Search for the cell housing the specified text and yield its [x, y] center coordinate. 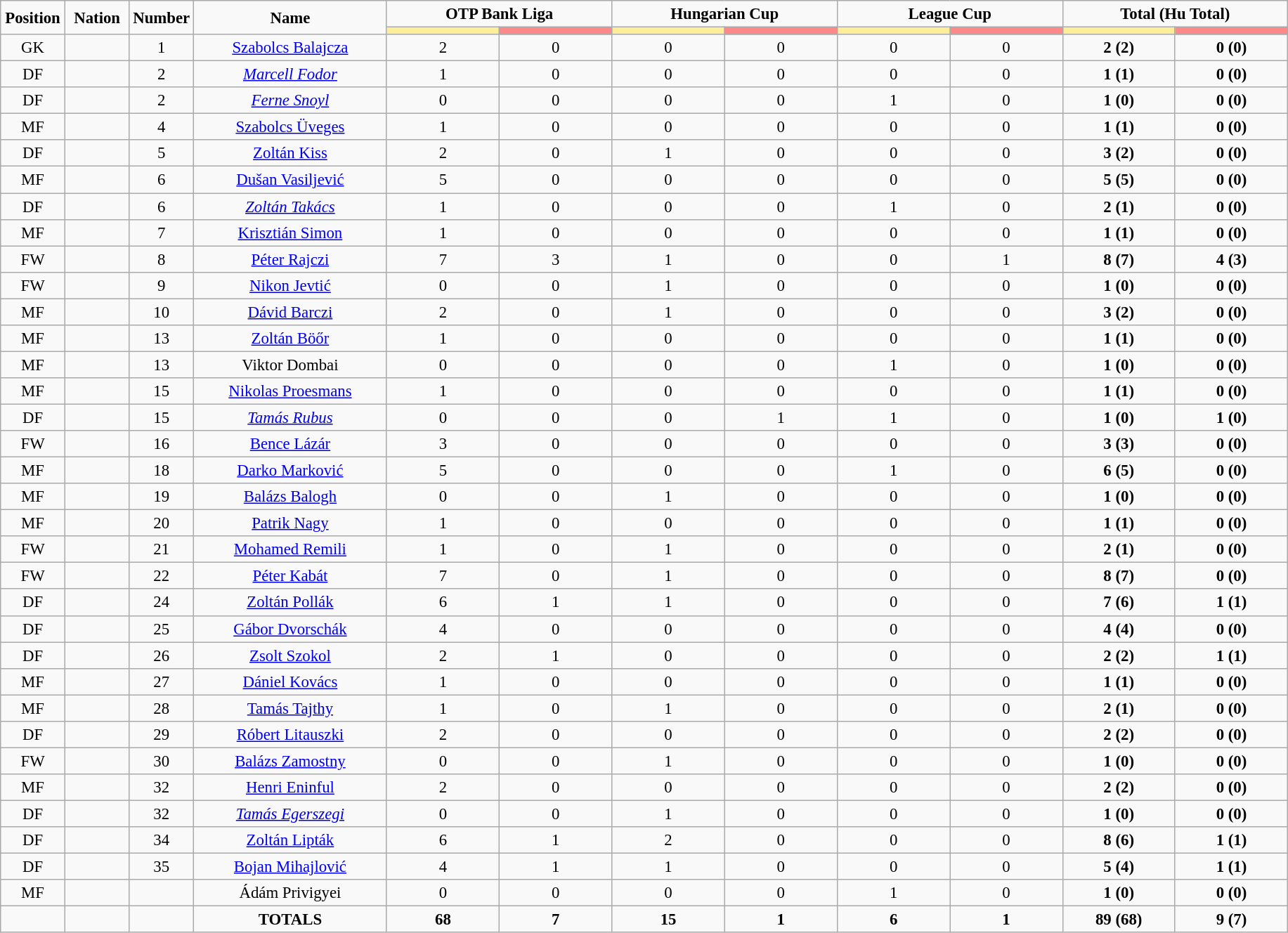
Ádám Privigyei [291, 893]
8 (6) [1119, 840]
Zoltán Lipták [291, 840]
Mohamed Remili [291, 549]
Nikon Jevtić [291, 285]
League Cup [950, 14]
26 [162, 655]
Zoltán Pollák [291, 603]
7 (6) [1119, 603]
16 [162, 444]
Szabolcs Üveges [291, 127]
28 [162, 708]
Tamás Egerszegi [291, 814]
Total (Hu Total) [1175, 14]
Zoltán Kiss [291, 154]
5 (4) [1119, 867]
Position [33, 18]
Tamás Tajthy [291, 708]
GK [33, 48]
35 [162, 867]
Nikolas Proesmans [291, 391]
20 [162, 523]
Krisztián Simon [291, 233]
Bence Lázár [291, 444]
Péter Kabát [291, 576]
Ferne Snoyl [291, 100]
Dušan Vasiljević [291, 180]
Róbert Litauszki [291, 735]
18 [162, 471]
24 [162, 603]
89 (68) [1119, 920]
Zsolt Szokol [291, 655]
TOTALS [291, 920]
Darko Marković [291, 471]
OTP Bank Liga [499, 14]
68 [443, 920]
Balázs Balogh [291, 497]
Viktor Dombai [291, 365]
9 (7) [1231, 920]
22 [162, 576]
Bojan Mihajlović [291, 867]
Szabolcs Balajcza [291, 48]
5 (5) [1119, 180]
Balázs Zamostny [291, 761]
Zoltán Böőr [291, 339]
19 [162, 497]
Nation [97, 18]
Zoltán Takács [291, 207]
27 [162, 681]
25 [162, 629]
Marcell Fodor [291, 74]
Hungarian Cup [725, 14]
6 (5) [1119, 471]
3 (3) [1119, 444]
Name [291, 18]
Patrik Nagy [291, 523]
4 (3) [1231, 259]
Number [162, 18]
Péter Rajczi [291, 259]
10 [162, 312]
Tamás Rubus [291, 417]
9 [162, 285]
Gábor Dvorschák [291, 629]
21 [162, 549]
34 [162, 840]
4 (4) [1119, 629]
Dávid Barczi [291, 312]
Henri Eninful [291, 788]
30 [162, 761]
29 [162, 735]
Dániel Kovács [291, 681]
8 [162, 259]
